Capture the cell that displays the provided text and extract its [X, Y] central coordinate. 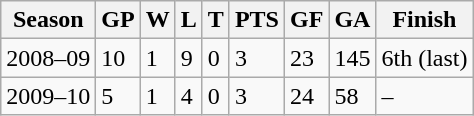
– [424, 96]
24 [306, 96]
23 [306, 58]
T [216, 20]
2008–09 [48, 58]
58 [352, 96]
Season [48, 20]
6th (last) [424, 58]
145 [352, 58]
10 [118, 58]
GP [118, 20]
W [158, 20]
9 [188, 58]
5 [118, 96]
4 [188, 96]
2009–10 [48, 96]
GF [306, 20]
Finish [424, 20]
PTS [256, 20]
GA [352, 20]
L [188, 20]
